For the text-containing cell, return its midpoint in [X, Y] coordinate format. 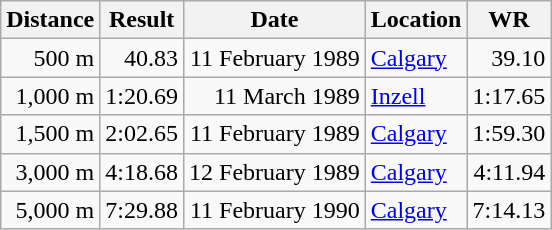
5,000 m [50, 210]
39.10 [509, 58]
7:14.13 [509, 210]
Distance [50, 20]
3,000 m [50, 172]
1:59.30 [509, 134]
4:11.94 [509, 172]
1,500 m [50, 134]
Date [275, 20]
2:02.65 [142, 134]
11 February 1990 [275, 210]
Location [416, 20]
1,000 m [50, 96]
11 March 1989 [275, 96]
Result [142, 20]
4:18.68 [142, 172]
40.83 [142, 58]
12 February 1989 [275, 172]
7:29.88 [142, 210]
Inzell [416, 96]
WR [509, 20]
1:20.69 [142, 96]
500 m [50, 58]
1:17.65 [509, 96]
